Scan for the cell matching the given text and deliver its (X, Y) coordinate at center. 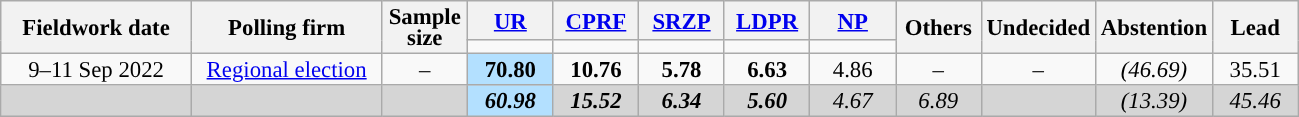
SRZP (682, 20)
70.80 (511, 70)
(46.69) (1154, 70)
Fieldwork date (96, 28)
5.60 (767, 101)
NP (853, 20)
6.34 (682, 101)
60.98 (511, 101)
4.86 (853, 70)
15.52 (596, 101)
9–11 Sep 2022 (96, 70)
Polling firm (286, 28)
Undecided (1038, 28)
10.76 (596, 70)
LDPR (767, 20)
6.63 (767, 70)
(13.39) (1154, 101)
Lead (1255, 28)
Regional election (286, 70)
UR (511, 20)
4.67 (853, 101)
CPRF (596, 20)
6.89 (939, 101)
Abstention (1154, 28)
45.46 (1255, 101)
Others (939, 28)
35.51 (1255, 70)
Samplesize (425, 28)
5.78 (682, 70)
